Provide the [X, Y] coordinate of the cell's center where the given text is located.  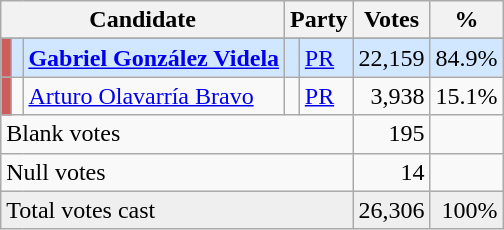
84.9% [466, 58]
Blank votes [177, 134]
22,159 [392, 58]
3,938 [392, 96]
26,306 [392, 210]
Total votes cast [177, 210]
Null votes [177, 172]
Gabriel González Videla [154, 58]
14 [392, 172]
Party [319, 20]
15.1% [466, 96]
195 [392, 134]
Arturo Olavarría Bravo [154, 96]
% [466, 20]
Votes [392, 20]
Candidate [143, 20]
100% [466, 210]
